Output the [X, Y] coordinate of the center of the cell containing the given text.  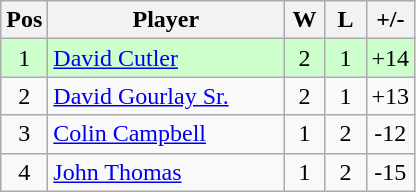
David Cutler [166, 58]
-12 [390, 134]
+13 [390, 96]
W [304, 20]
4 [24, 172]
+14 [390, 58]
Player [166, 20]
Colin Campbell [166, 134]
3 [24, 134]
John Thomas [166, 172]
+/- [390, 20]
-15 [390, 172]
L [346, 20]
David Gourlay Sr. [166, 96]
Pos [24, 20]
